Identify which cell holds the provided text, then report its (X, Y) central coordinate. 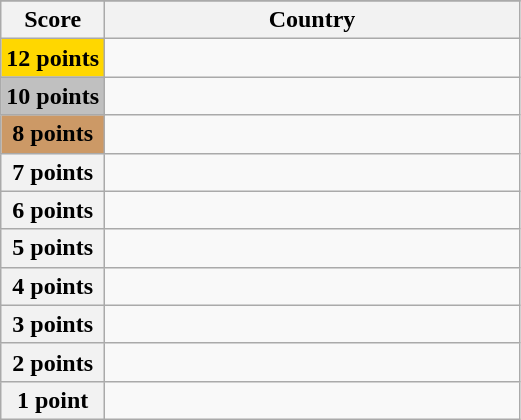
3 points (53, 324)
2 points (53, 362)
10 points (53, 96)
12 points (53, 58)
8 points (53, 134)
Score (53, 20)
4 points (53, 286)
1 point (53, 400)
6 points (53, 210)
Country (312, 20)
7 points (53, 172)
5 points (53, 248)
